From the cell containing the given text, extract its center point as [X, Y] coordinate. 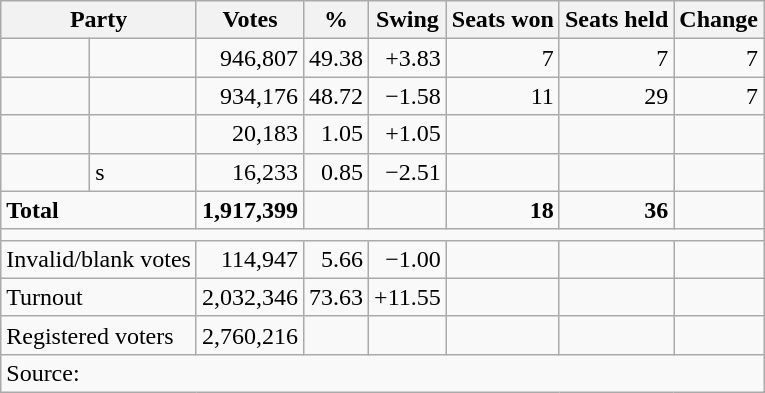
5.66 [336, 259]
49.38 [336, 58]
2,760,216 [250, 335]
+3.83 [408, 58]
−1.00 [408, 259]
Total [99, 210]
2,032,346 [250, 297]
−2.51 [408, 172]
Turnout [99, 297]
946,807 [250, 58]
Votes [250, 20]
20,183 [250, 134]
16,233 [250, 172]
29 [616, 96]
Change [719, 20]
18 [502, 210]
11 [502, 96]
1,917,399 [250, 210]
Seats held [616, 20]
−1.58 [408, 96]
0.85 [336, 172]
73.63 [336, 297]
Swing [408, 20]
+11.55 [408, 297]
36 [616, 210]
934,176 [250, 96]
s [144, 172]
114,947 [250, 259]
1.05 [336, 134]
% [336, 20]
Seats won [502, 20]
Registered voters [99, 335]
48.72 [336, 96]
Party [99, 20]
Invalid/blank votes [99, 259]
+1.05 [408, 134]
Source: [382, 373]
